Provide the (x, y) coordinate of the cell's center where the given text is located.  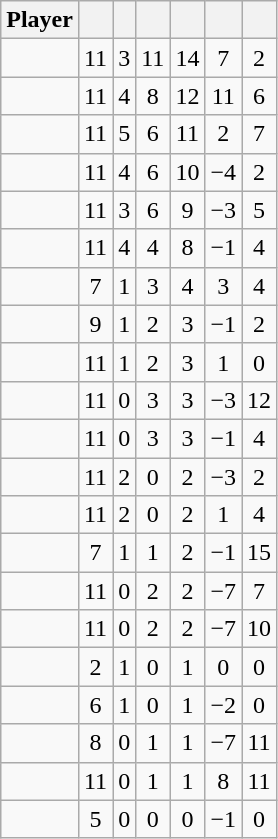
Player (40, 20)
14 (188, 58)
15 (260, 553)
−4 (224, 172)
−2 (224, 705)
